Search for the cell housing the specified text and yield its (x, y) center coordinate. 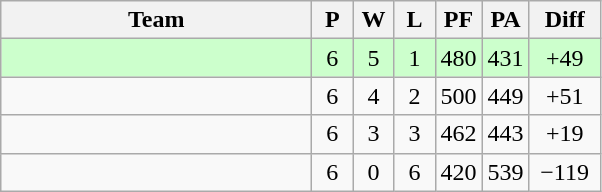
443 (506, 134)
W (374, 20)
+19 (564, 134)
4 (374, 96)
Diff (564, 20)
539 (506, 172)
PF (458, 20)
431 (506, 58)
P (332, 20)
1 (414, 58)
2 (414, 96)
5 (374, 58)
420 (458, 172)
0 (374, 172)
Team (156, 20)
+49 (564, 58)
−119 (564, 172)
449 (506, 96)
+51 (564, 96)
500 (458, 96)
480 (458, 58)
L (414, 20)
PA (506, 20)
462 (458, 134)
